From the cell containing the given text, extract its center point as [x, y] coordinate. 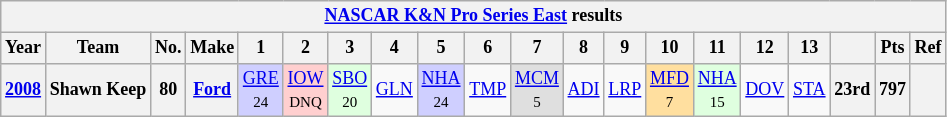
GLN [395, 90]
IOWDNQ [306, 90]
MFD7 [670, 90]
11 [717, 48]
DOV [765, 90]
7 [538, 48]
5 [441, 48]
SBO20 [350, 90]
No. [168, 48]
TMP [488, 90]
Year [24, 48]
Pts [893, 48]
9 [625, 48]
MCM5 [538, 90]
2008 [24, 90]
ADI [584, 90]
23rd [852, 90]
13 [810, 48]
NHA15 [717, 90]
4 [395, 48]
80 [168, 90]
LRP [625, 90]
3 [350, 48]
Ref [928, 48]
2 [306, 48]
8 [584, 48]
STA [810, 90]
Shawn Keep [98, 90]
NHA24 [441, 90]
6 [488, 48]
10 [670, 48]
1 [260, 48]
NASCAR K&N Pro Series East results [474, 16]
Ford [212, 90]
Make [212, 48]
GRE24 [260, 90]
797 [893, 90]
12 [765, 48]
Team [98, 48]
